Extract the [x, y] coordinate from the center of the cell holding the provided text.  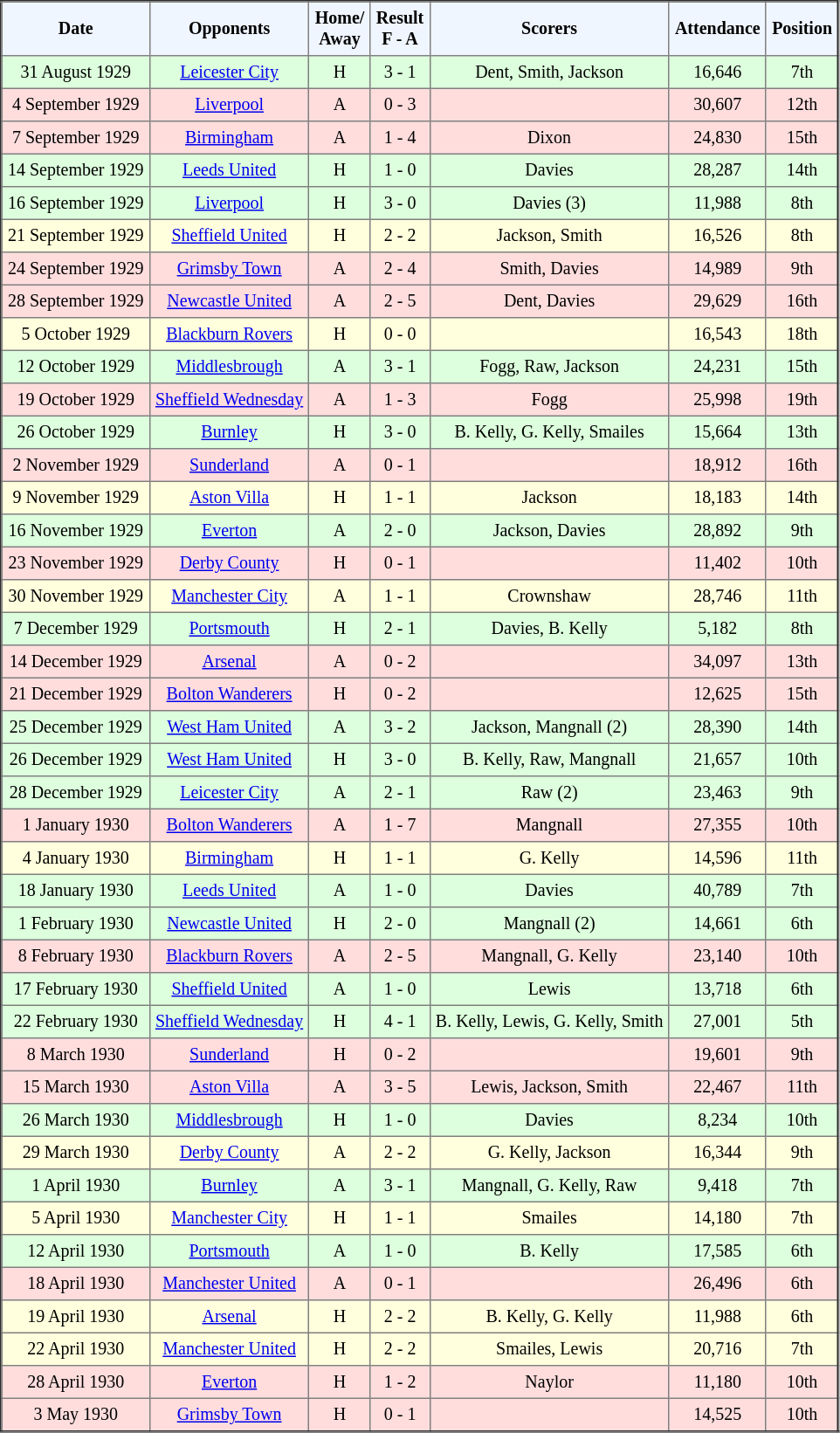
20,716 [718, 1349]
Fogg [549, 400]
Naylor [549, 1382]
18 April 1930 [76, 1284]
14,180 [718, 1218]
0 - 0 [400, 334]
8 March 1930 [76, 1055]
22 April 1930 [76, 1349]
28 September 1929 [76, 301]
28 December 1929 [76, 793]
5,182 [718, 629]
3 - 2 [400, 727]
11,402 [718, 563]
8 February 1930 [76, 956]
B. Kelly [549, 1251]
14,661 [718, 924]
21,657 [718, 760]
14 December 1929 [76, 662]
Jackson [549, 498]
0 - 3 [400, 105]
19,601 [718, 1055]
Dent, Davies [549, 301]
Crownshaw [549, 596]
16 September 1929 [76, 203]
28,892 [718, 531]
21 September 1929 [76, 236]
16 November 1929 [76, 531]
34,097 [718, 662]
14,596 [718, 858]
24,830 [718, 138]
3 May 1930 [76, 1415]
Dixon [549, 138]
9,418 [718, 1186]
18th [802, 334]
23 November 1929 [76, 563]
Attendance [718, 29]
Fogg, Raw, Jackson [549, 367]
18 January 1930 [76, 891]
2 - 4 [400, 269]
26 October 1929 [76, 432]
14,989 [718, 269]
3 - 5 [400, 1087]
G. Kelly, Jackson [549, 1153]
B. Kelly, G. Kelly, Smailes [549, 432]
19 October 1929 [76, 400]
2 November 1929 [76, 465]
1 April 1930 [76, 1186]
27,001 [718, 1022]
Dent, Smith, Jackson [549, 72]
Mangnall (2) [549, 924]
16,526 [718, 236]
Raw (2) [549, 793]
Lewis, Jackson, Smith [549, 1087]
26 December 1929 [76, 760]
7 December 1929 [76, 629]
14,525 [718, 1415]
17,585 [718, 1251]
B. Kelly, G. Kelly [549, 1317]
30,607 [718, 105]
12,625 [718, 694]
Smith, Davies [549, 269]
24,231 [718, 367]
13,718 [718, 989]
18,183 [718, 498]
8,234 [718, 1120]
24 September 1929 [76, 269]
22 February 1930 [76, 1022]
12 April 1930 [76, 1251]
Position [802, 29]
Opponents [229, 29]
15 March 1930 [76, 1087]
28,287 [718, 170]
Jackson, Mangnall (2) [549, 727]
15,664 [718, 432]
Jackson, Smith [549, 236]
Davies (3) [549, 203]
1 - 3 [400, 400]
23,140 [718, 956]
Lewis [549, 989]
12 October 1929 [76, 367]
5 April 1930 [76, 1218]
29,629 [718, 301]
40,789 [718, 891]
19th [802, 400]
31 August 1929 [76, 72]
11,180 [718, 1382]
26,496 [718, 1284]
1 - 2 [400, 1382]
19 April 1930 [76, 1317]
Smailes, Lewis [549, 1349]
4 September 1929 [76, 105]
1 January 1930 [76, 825]
Davies, B. Kelly [549, 629]
Mangnall, G. Kelly [549, 956]
G. Kelly [549, 858]
25 December 1929 [76, 727]
16,646 [718, 72]
26 March 1930 [76, 1120]
14 September 1929 [76, 170]
23,463 [718, 793]
30 November 1929 [76, 596]
Jackson, Davies [549, 531]
Home/Away [340, 29]
25,998 [718, 400]
Date [76, 29]
B. Kelly, Raw, Mangnall [549, 760]
4 January 1930 [76, 858]
5th [802, 1022]
Scorers [549, 29]
9 November 1929 [76, 498]
1 - 4 [400, 138]
29 March 1930 [76, 1153]
5 October 1929 [76, 334]
Smailes [549, 1218]
27,355 [718, 825]
1 - 7 [400, 825]
4 - 1 [400, 1022]
28 April 1930 [76, 1382]
16,543 [718, 334]
1 February 1930 [76, 924]
7 September 1929 [76, 138]
B. Kelly, Lewis, G. Kelly, Smith [549, 1022]
Mangnall, G. Kelly, Raw [549, 1186]
ResultF - A [400, 29]
12th [802, 105]
28,746 [718, 596]
22,467 [718, 1087]
17 February 1930 [76, 989]
28,390 [718, 727]
16,344 [718, 1153]
18,912 [718, 465]
Mangnall [549, 825]
21 December 1929 [76, 694]
